Detect which cell encompasses the target text, then output its (x, y) center coordinate. 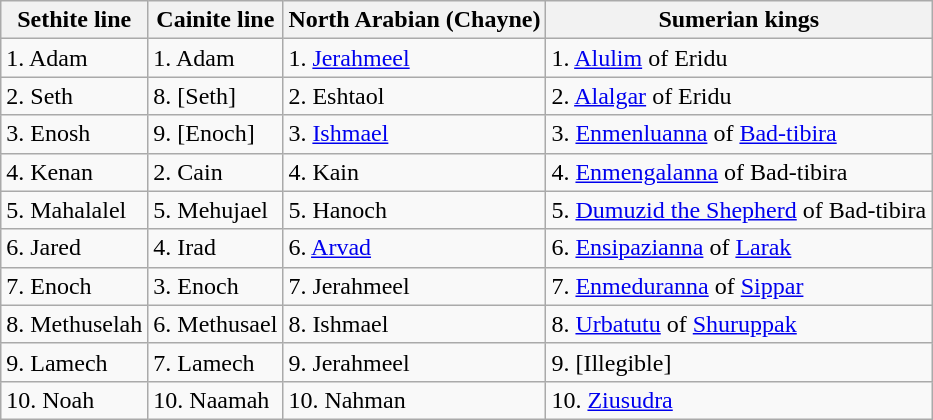
2. Eshtaol (414, 96)
2. Seth (74, 96)
6. Jared (74, 248)
9. [Enoch] (216, 134)
6. Ensipazianna of Larak (739, 248)
6. Arvad (414, 248)
5. Dumuzid the Shepherd of Bad-tibira (739, 210)
8. Methuselah (74, 324)
9. Jerahmeel (414, 362)
9. [Illegible] (739, 362)
3. Enosh (74, 134)
4. Enmengalanna of Bad-tibira (739, 172)
9. Lamech (74, 362)
3. Enoch (216, 286)
8. Urbatutu of Shuruppak (739, 324)
4. Kain (414, 172)
10. Noah (74, 400)
7. Jerahmeel (414, 286)
5. Mahalalel (74, 210)
4. Kenan (74, 172)
6. Methusael (216, 324)
2. Alalgar of Eridu (739, 96)
3. Enmenluanna of Bad-tibira (739, 134)
10. Ziusudra (739, 400)
8. Ishmael (414, 324)
2. Cain (216, 172)
Sumerian kings (739, 20)
4. Irad (216, 248)
7. Lamech (216, 362)
1. Alulim of Eridu (739, 58)
Cainite line (216, 20)
10. Nahman (414, 400)
8. [Seth] (216, 96)
1. Jerahmeel (414, 58)
5. Hanoch (414, 210)
10. Naamah (216, 400)
7. Enoch (74, 286)
5. Mehujael (216, 210)
Sethite line (74, 20)
3. Ishmael (414, 134)
North Arabian (Chayne) (414, 20)
7. Enmeduranna of Sippar (739, 286)
